Identify which cell holds the provided text, then report its [x, y] central coordinate. 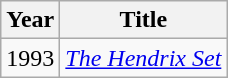
Year [30, 20]
1993 [30, 58]
The Hendrix Set [144, 58]
Title [144, 20]
